Identify which cell holds the provided text, then report its [x, y] central coordinate. 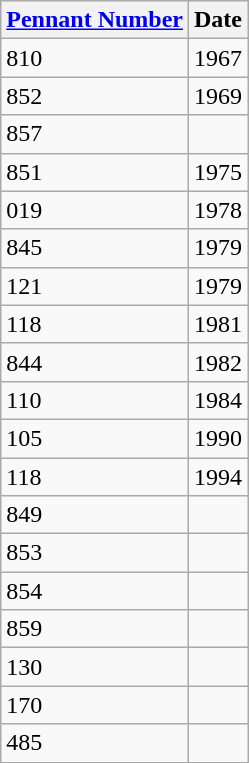
Pennant Number [95, 20]
019 [95, 210]
130 [95, 667]
852 [95, 96]
844 [95, 362]
1984 [218, 400]
810 [95, 58]
854 [95, 591]
170 [95, 705]
1975 [218, 172]
851 [95, 172]
1978 [218, 210]
110 [95, 400]
857 [95, 134]
859 [95, 629]
1967 [218, 58]
105 [95, 438]
845 [95, 248]
485 [95, 743]
Date [218, 20]
1981 [218, 324]
1982 [218, 362]
849 [95, 515]
1969 [218, 96]
853 [95, 553]
121 [95, 286]
1990 [218, 438]
1994 [218, 477]
